Return [X, Y] of the center of cell containing provided text 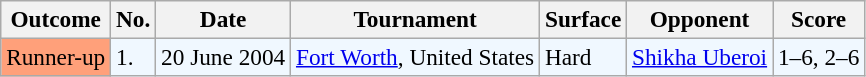
Tournament [416, 19]
Hard [584, 57]
Date [224, 19]
Score [818, 19]
Surface [584, 19]
Fort Worth, United States [416, 57]
No. [134, 19]
Runner-up [56, 57]
1–6, 2–6 [818, 57]
1. [134, 57]
Shikha Uberoi [700, 57]
Opponent [700, 19]
Outcome [56, 19]
20 June 2004 [224, 57]
